Capture the cell that displays the provided text and extract its (x, y) central coordinate. 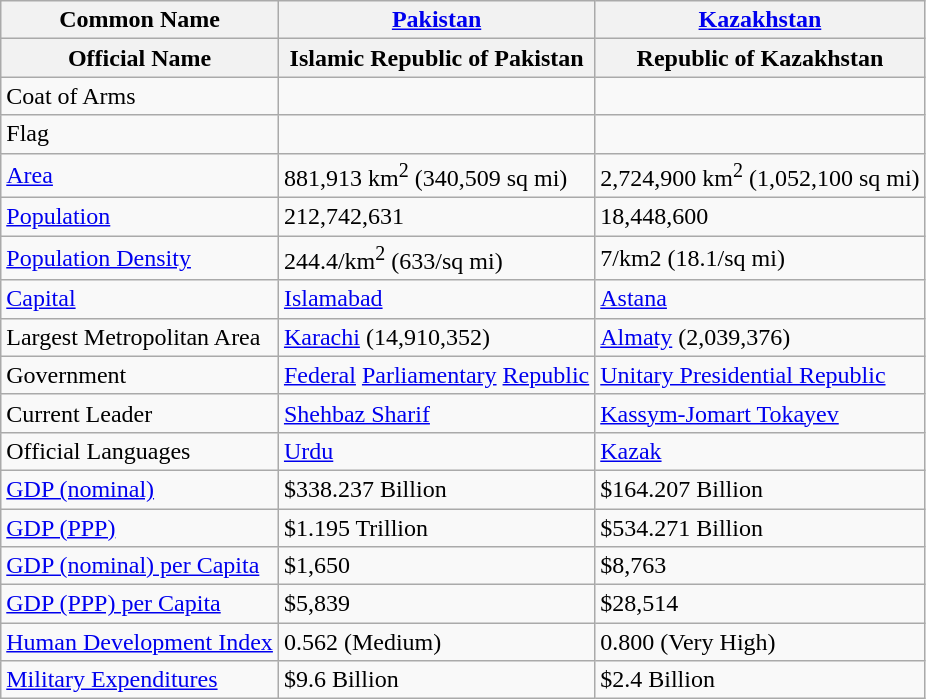
Astana (760, 299)
Islamic Republic of Pakistan (436, 58)
Government (140, 375)
GDP (nominal) per Capita (140, 566)
$9.6 Billion (436, 680)
212,742,631 (436, 217)
Almaty (2,039,376) (760, 337)
$534.271 Billion (760, 528)
Unitary Presidential Republic (760, 375)
Coat of Arms (140, 96)
$338.237 Billion (436, 489)
Flag (140, 134)
$28,514 (760, 604)
Capital (140, 299)
Military Expenditures (140, 680)
881,913 km2 (340,509 sq mi) (436, 176)
GDP (PPP) per Capita (140, 604)
Federal Parliamentary Republic (436, 375)
Common Name (140, 20)
Official Name (140, 58)
0.562 (Medium) (436, 642)
$1.195 Trillion (436, 528)
$164.207 Billion (760, 489)
Republic of Kazakhstan (760, 58)
Kazak (760, 451)
GDP (nominal) (140, 489)
Shehbaz Sharif (436, 413)
244.4/km2 (633/sq mi) (436, 258)
$1,650 (436, 566)
0.800 (Very High) (760, 642)
Karachi (14,910,352) (436, 337)
Official Languages (140, 451)
2,724,900 km2 (1,052,100 sq mi) (760, 176)
18,448,600 (760, 217)
Kassym-Jomart Tokayev (760, 413)
$2.4 Billion (760, 680)
GDP (PPP) (140, 528)
Current Leader (140, 413)
Pakistan (436, 20)
Area (140, 176)
$8,763 (760, 566)
Largest Metropolitan Area (140, 337)
Islamabad (436, 299)
Population Density (140, 258)
Urdu (436, 451)
7/km2 (18.1/sq mi) (760, 258)
$5,839 (436, 604)
Kazakhstan (760, 20)
Population (140, 217)
Human Development Index (140, 642)
